Extract the [X, Y] coordinate from the center of the cell holding the provided text.  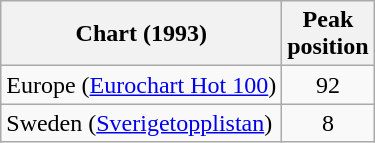
Europe (Eurochart Hot 100) [142, 85]
Sweden (Sverigetopplistan) [142, 123]
Peakposition [328, 34]
Chart (1993) [142, 34]
8 [328, 123]
92 [328, 85]
